Pinpoint the cell where the given text exists, returning its [x, y] midpoint coordinate. 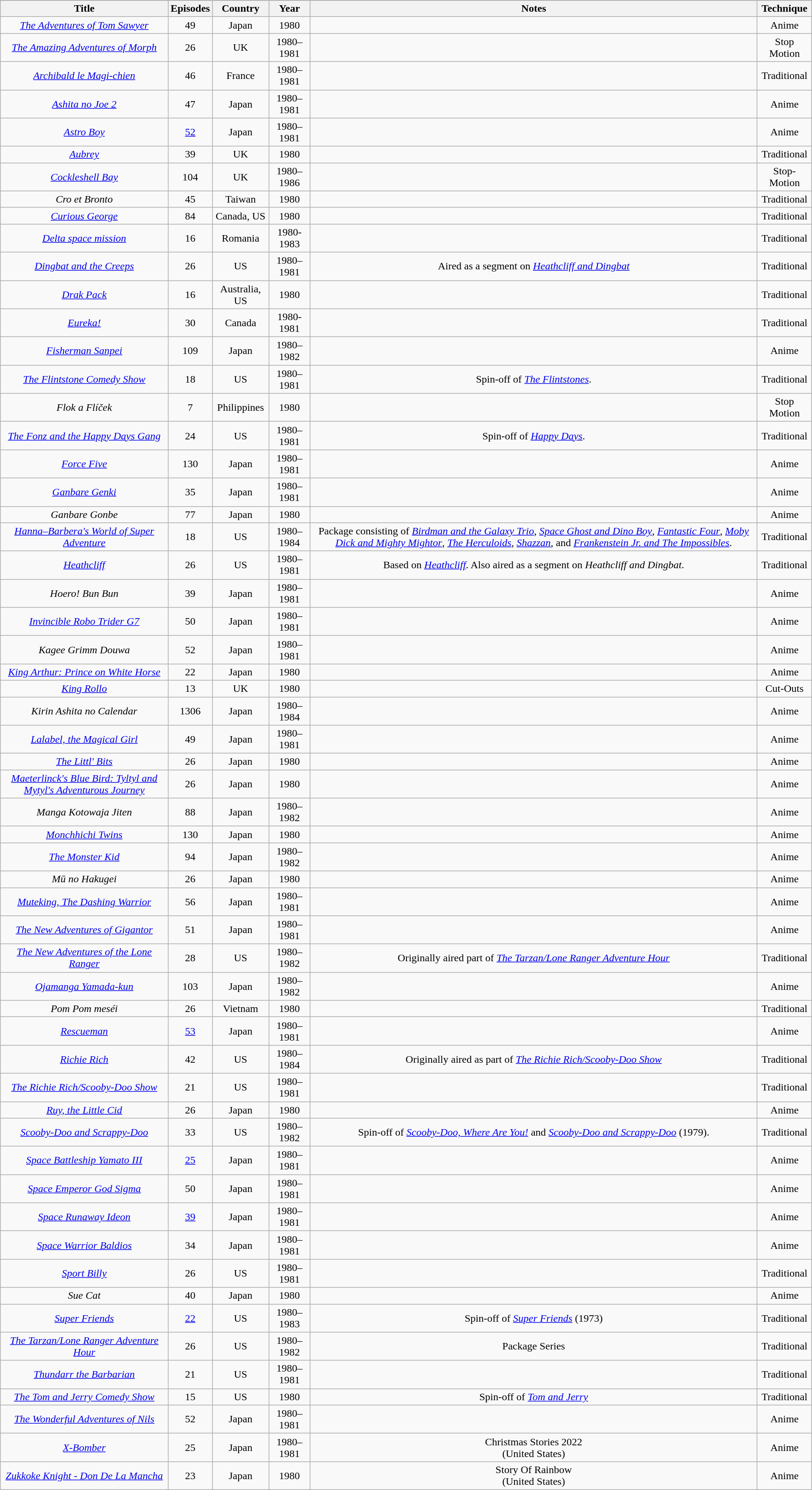
84 [190, 216]
The Tom and Jerry Comedy Show [84, 1397]
45 [190, 199]
Space Warrior Baldios [84, 1245]
Based on Heathcliff. Also aired as a segment on Heathcliff and Dingbat. [534, 565]
1980-1983 [290, 238]
Australia, US [240, 294]
Scooby-Doo and Scrappy-Doo [84, 1132]
Story Of Rainbow(United States) [534, 1476]
Sport Billy [84, 1274]
Hanna–Barbera's World of Super Adventure [84, 537]
Aubrey [84, 154]
Super Friends [84, 1318]
23 [190, 1476]
77 [190, 514]
Monchhichi Twins [84, 835]
Force Five [84, 464]
King Arthur: Prince on White Horse [84, 672]
Spin-off of Tom and Jerry [534, 1397]
Muteking, The Dashing Warrior [84, 901]
103 [190, 986]
Canada, US [240, 216]
13 [190, 688]
1306 [190, 711]
Christmas Stories 2022(United States) [534, 1447]
Thundarr the Barbarian [84, 1374]
X-Bomber [84, 1447]
Maeterlinck's Blue Bird: Tyltyl and Mytyl's Adventurous Journey [84, 784]
The Adventures of Tom Sawyer [84, 25]
Episodes [190, 9]
56 [190, 901]
Canada [240, 323]
7 [190, 408]
30 [190, 323]
Spin-off of Scooby-Doo, Where Are You! and Scooby-Doo and Scrappy-Doo (1979). [534, 1132]
Sue Cat [84, 1296]
33 [190, 1132]
Romania [240, 238]
Space Emperor God Sigma [84, 1189]
1980–1983 [290, 1318]
42 [190, 1059]
Cockleshell Bay [84, 177]
Ruy, the Little Cid [84, 1110]
Originally aired part of The Tarzan/Lone Ranger Adventure Hour [534, 958]
1980–1986 [290, 177]
The Richie Rich/Scooby-Doo Show [84, 1087]
24 [190, 436]
Astro Boy [84, 132]
Archibald le Magi-chien [84, 75]
Heathcliff [84, 565]
The Amazing Adventures of Morph [84, 48]
Spin-off of Super Friends (1973) [534, 1318]
Hoero! Bun Bun [84, 593]
King Rollo [84, 688]
Philippines [240, 408]
Mū no Hakugei [84, 879]
Country [240, 9]
Year [290, 9]
Lalabel, the Magical Girl [84, 739]
53 [190, 1031]
Ashita no Joe 2 [84, 104]
Stop-Motion [784, 177]
The Wonderful Adventures of Nils [84, 1419]
The Monster Kid [84, 857]
51 [190, 930]
Dingbat and the Creeps [84, 266]
Vietnam [240, 1009]
Ganbare Gonbe [84, 514]
The New Adventures of the Lone Ranger [84, 958]
Originally aired as part of The Richie Rich/Scooby-Doo Show [534, 1059]
Aired as a segment on Heathcliff and Dingbat [534, 266]
Package Series [534, 1346]
Title [84, 9]
47 [190, 104]
Fisherman Sanpei [84, 351]
The New Adventures of Gigantor [84, 930]
Ojamanga Yamada-kun [84, 986]
40 [190, 1296]
34 [190, 1245]
Rescueman [84, 1031]
Pom Pom meséi [84, 1009]
Cut-Outs [784, 688]
Invincible Robo Trider G7 [84, 621]
The Flintstone Comedy Show [84, 379]
1980-1981 [290, 323]
Eureka! [84, 323]
Taiwan [240, 199]
Flok a Flíček [84, 408]
The Fonz and the Happy Days Gang [84, 436]
35 [190, 492]
Space Runaway Ideon [84, 1217]
Spin-off of The Flintstones. [534, 379]
Kirin Ashita no Calendar [84, 711]
France [240, 75]
104 [190, 177]
46 [190, 75]
Notes [534, 9]
15 [190, 1397]
Richie Rich [84, 1059]
Drak Pack [84, 294]
Kagee Grimm Douwa [84, 650]
Zukkoke Knight - Don De La Mancha [84, 1476]
Ganbare Genki [84, 492]
The Littl' Bits [84, 762]
The Tarzan/Lone Ranger Adventure Hour [84, 1346]
28 [190, 958]
94 [190, 857]
88 [190, 812]
Curious George [84, 216]
Manga Kotowaja Jiten [84, 812]
Spin-off of Happy Days. [534, 436]
Cro et Bronto [84, 199]
109 [190, 351]
Delta space mission [84, 238]
Space Battleship Yamato III [84, 1161]
Technique [784, 9]
